Provide the [x, y] coordinate of the cell's center where the given text is located.  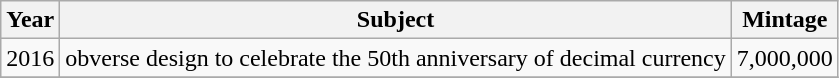
Year [30, 20]
Subject [396, 20]
7,000,000 [784, 58]
Mintage [784, 20]
obverse design to celebrate the 50th anniversary of decimal currency [396, 58]
2016 [30, 58]
